Determine the [x, y] coordinate at the center of the cell enclosing the given text.  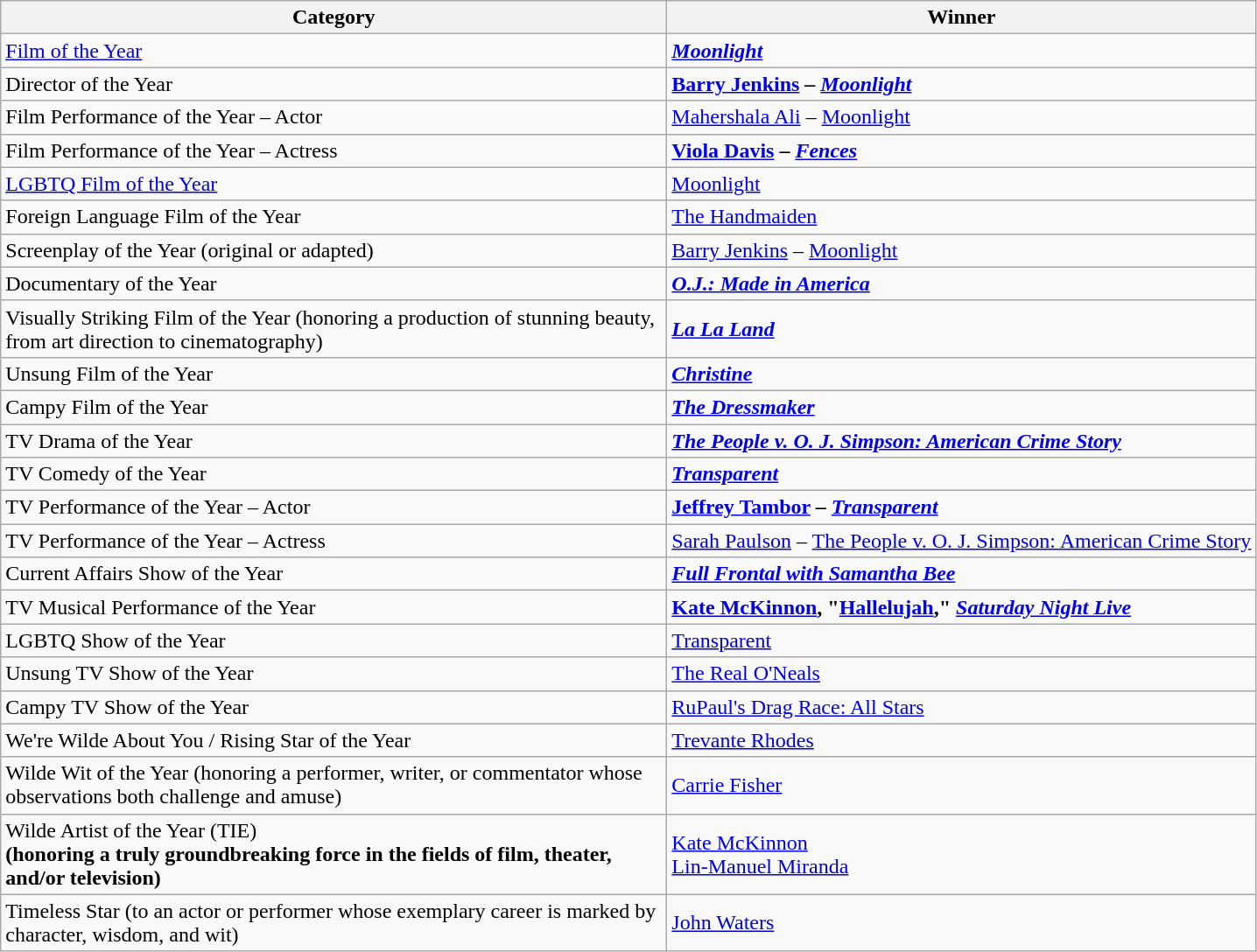
Current Affairs Show of the Year [334, 574]
Full Frontal with Samantha Bee [961, 574]
Unsung TV Show of the Year [334, 674]
Christine [961, 374]
Category [334, 17]
Wilde Artist of the Year (TIE) (honoring a truly groundbreaking force in the fields of film, theater, and/or television) [334, 854]
TV Performance of the Year – Actress [334, 541]
Wilde Wit of the Year (honoring a performer, writer, or commentator whose observations both challenge and amuse) [334, 786]
Kate McKinnon, "Hallelujah," Saturday Night Live [961, 607]
Documentary of the Year [334, 283]
Foreign Language Film of the Year [334, 217]
Kate McKinnon Lin-Manuel Miranda [961, 854]
TV Comedy of the Year [334, 474]
TV Musical Performance of the Year [334, 607]
TV Drama of the Year [334, 440]
TV Performance of the Year – Actor [334, 507]
Unsung Film of the Year [334, 374]
LGBTQ Show of the Year [334, 640]
The Dressmaker [961, 407]
Viola Davis – Fences [961, 150]
O.J.: Made in America [961, 283]
Sarah Paulson – The People v. O. J. Simpson: American Crime Story [961, 541]
Campy Film of the Year [334, 407]
Mahershala Ali – Moonlight [961, 117]
The Handmaiden [961, 217]
Film Performance of the Year – Actress [334, 150]
RuPaul's Drag Race: All Stars [961, 707]
LGBTQ Film of the Year [334, 184]
Campy TV Show of the Year [334, 707]
Timeless Star (to an actor or performer whose exemplary career is marked by character, wisdom, and wit) [334, 922]
Visually Striking Film of the Year (honoring a production of stunning beauty, from art direction to cinematography) [334, 329]
Film Performance of the Year – Actor [334, 117]
La La Land [961, 329]
Trevante Rhodes [961, 740]
The People v. O. J. Simpson: American Crime Story [961, 440]
Director of the Year [334, 84]
Winner [961, 17]
Film of the Year [334, 51]
Carrie Fisher [961, 786]
The Real O'Neals [961, 674]
We're Wilde About You / Rising Star of the Year [334, 740]
John Waters [961, 922]
Screenplay of the Year (original or adapted) [334, 250]
Jeffrey Tambor – Transparent [961, 507]
